Detect which cell encompasses the target text, then output its [X, Y] center coordinate. 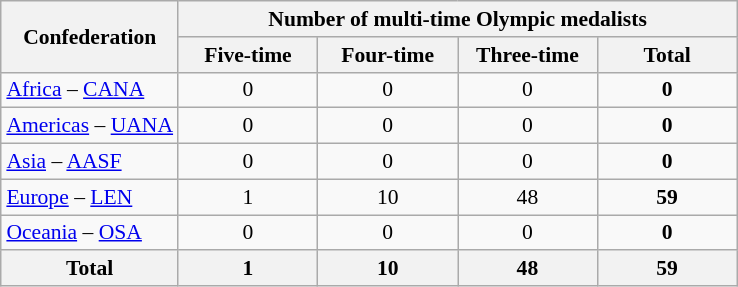
Number of multi-time Olympic medalists [458, 19]
Europe – LEN [90, 197]
Americas – UANA [90, 126]
Confederation [90, 36]
Three-time [528, 55]
Five-time [248, 55]
Africa – CANA [90, 90]
Asia – AASF [90, 162]
Four-time [388, 55]
Oceania – OSA [90, 233]
